Output the (x, y) coordinate of the center of the cell containing the given text.  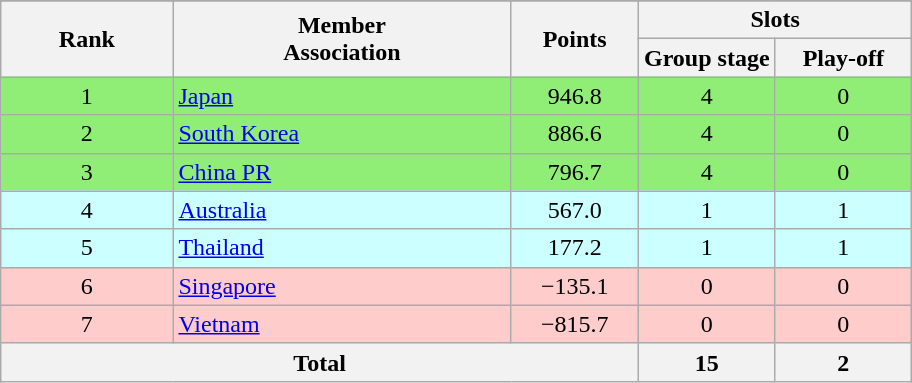
886.6 (575, 134)
China PR (342, 172)
Group stage (706, 58)
MemberAssociation (342, 39)
567.0 (575, 210)
946.8 (575, 96)
15 (706, 362)
Thailand (342, 248)
Rank (87, 39)
Singapore (342, 286)
6 (87, 286)
Play-off (844, 58)
−135.1 (575, 286)
Japan (342, 96)
796.7 (575, 172)
Slots (774, 20)
5 (87, 248)
3 (87, 172)
South Korea (342, 134)
−815.7 (575, 324)
177.2 (575, 248)
7 (87, 324)
Total (320, 362)
Points (575, 39)
Australia (342, 210)
Vietnam (342, 324)
